Return the (X, Y) coordinate for the center point of the cell that contains the specified text.  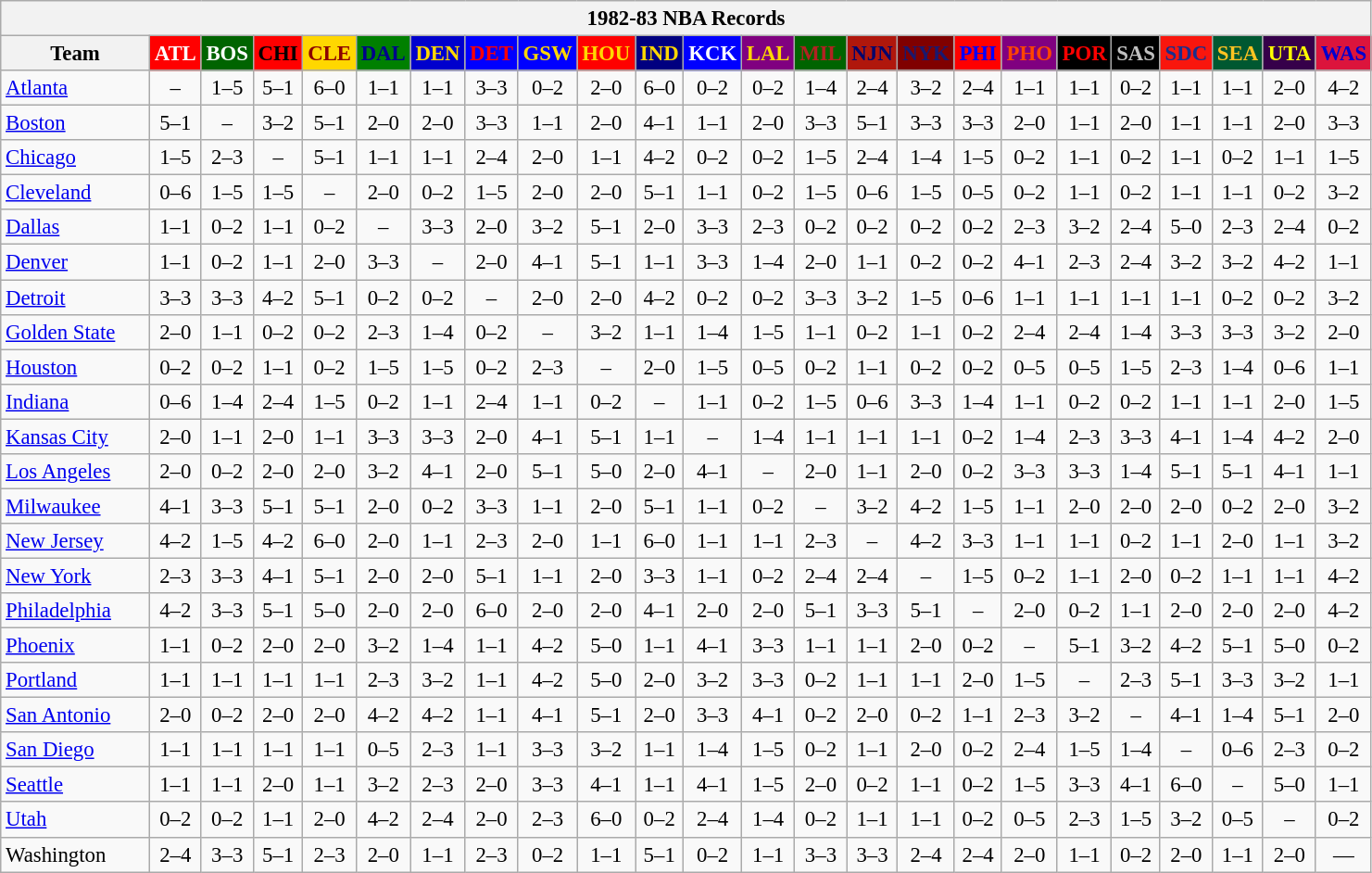
DAL (384, 54)
BOS (227, 54)
PHI (978, 54)
Indiana (76, 401)
CHI (278, 54)
UTA (1290, 54)
SDC (1186, 54)
KCK (713, 54)
POR (1084, 54)
LAL (767, 54)
Washington (76, 854)
Detroit (76, 297)
Utah (76, 820)
New Jersey (76, 541)
ATL (175, 54)
Philadelphia (76, 611)
CLE (330, 54)
IND (660, 54)
Atlanta (76, 88)
San Antonio (76, 715)
Seattle (76, 785)
NJN (873, 54)
Kansas City (76, 436)
Phoenix (76, 646)
GSW (548, 54)
New York (76, 576)
Cleveland (76, 193)
Los Angeles (76, 472)
DET (491, 54)
Portland (76, 680)
PHO (1029, 54)
MIL (821, 54)
San Diego (76, 750)
Denver (76, 262)
1982-83 NBA Records (686, 19)
WAS (1343, 54)
Chicago (76, 158)
Dallas (76, 227)
NYK (926, 54)
Boston (76, 123)
Golden State (76, 332)
Houston (76, 367)
DEN (437, 54)
SAS (1136, 54)
HOU (606, 54)
— (1343, 854)
Team (76, 54)
SEA (1238, 54)
Milwaukee (76, 506)
